Detect which cell encompasses the target text, then output its (x, y) center coordinate. 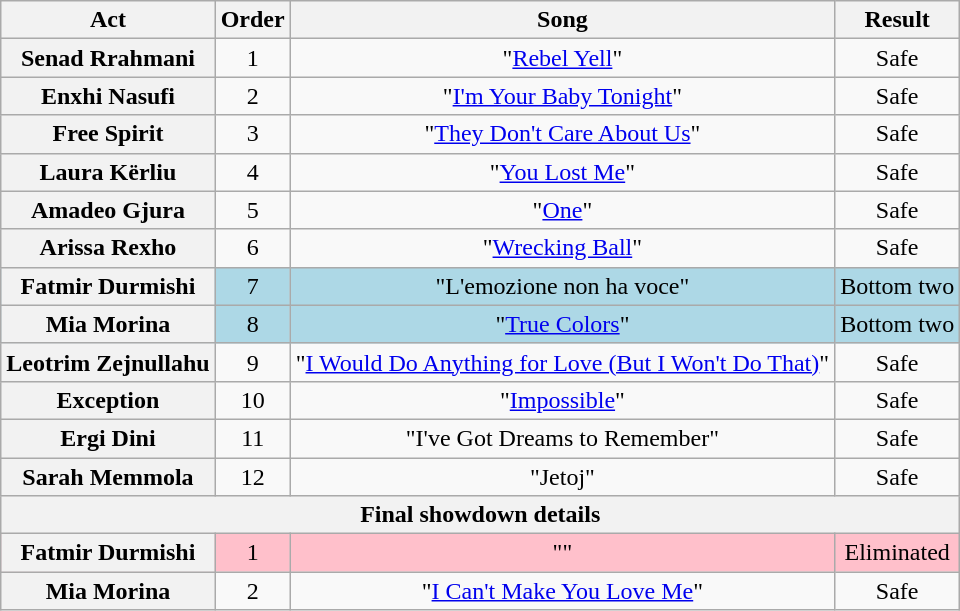
Exception (108, 400)
11 (252, 438)
Act (108, 20)
7 (252, 286)
"" (562, 553)
"L'emozione non ha voce" (562, 286)
4 (252, 172)
8 (252, 324)
"You Lost Me" (562, 172)
Order (252, 20)
Laura Kërliu (108, 172)
Song (562, 20)
"Rebel Yell" (562, 58)
"True Colors" (562, 324)
Eliminated (898, 553)
Free Spirit (108, 134)
5 (252, 210)
Result (898, 20)
Sarah Memmola (108, 477)
9 (252, 362)
"Wrecking Ball" (562, 248)
"They Don't Care About Us" (562, 134)
Final showdown details (480, 515)
"I Would Do Anything for Love (But I Won't Do That)" (562, 362)
"Impossible" (562, 400)
Enxhi Nasufi (108, 96)
Arissa Rexho (108, 248)
Amadeo Gjura (108, 210)
10 (252, 400)
"I've Got Dreams to Remember" (562, 438)
12 (252, 477)
3 (252, 134)
Ergi Dini (108, 438)
6 (252, 248)
"Jetoj" (562, 477)
"One" (562, 210)
Leotrim Zejnullahu (108, 362)
Senad Rrahmani (108, 58)
"I'm Your Baby Tonight" (562, 96)
"I Can't Make You Love Me" (562, 591)
